Search for the cell housing the specified text and yield its (x, y) center coordinate. 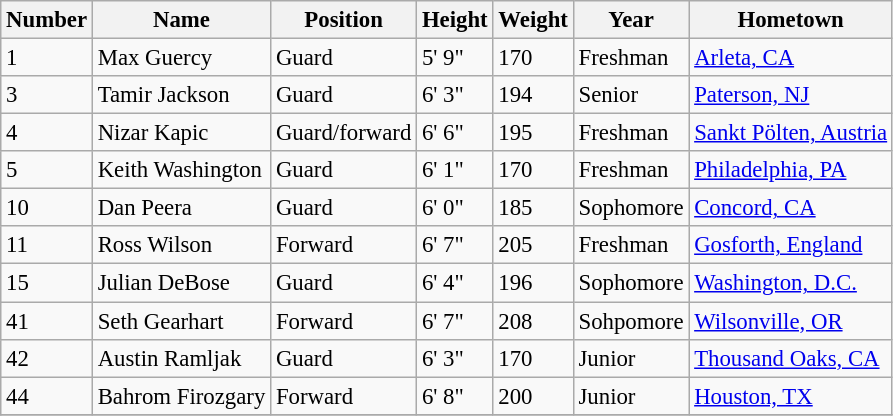
Keith Washington (181, 170)
6' 1" (455, 170)
Hometown (791, 20)
Senior (631, 95)
Dan Peera (181, 208)
Concord, CA (791, 208)
Sankt Pölten, Austria (791, 133)
11 (47, 245)
6' 6" (455, 133)
Name (181, 20)
208 (533, 321)
Houston, TX (791, 396)
Year (631, 20)
Bahrom Firozgary (181, 396)
Austin Ramljak (181, 358)
205 (533, 245)
Washington, D.C. (791, 283)
44 (47, 396)
Number (47, 20)
41 (47, 321)
195 (533, 133)
5 (47, 170)
Weight (533, 20)
1 (47, 58)
15 (47, 283)
200 (533, 396)
Gosforth, England (791, 245)
194 (533, 95)
42 (47, 358)
Julian DeBose (181, 283)
Height (455, 20)
Philadelphia, PA (791, 170)
Nizar Kapic (181, 133)
196 (533, 283)
Ross Wilson (181, 245)
Wilsonville, OR (791, 321)
Guard/forward (344, 133)
185 (533, 208)
4 (47, 133)
6' 8" (455, 396)
Thousand Oaks, CA (791, 358)
Tamir Jackson (181, 95)
Paterson, NJ (791, 95)
Position (344, 20)
Max Guercy (181, 58)
Sohpomore (631, 321)
Arleta, CA (791, 58)
Seth Gearhart (181, 321)
3 (47, 95)
6' 0" (455, 208)
6' 4" (455, 283)
5' 9" (455, 58)
10 (47, 208)
